Detect which cell encompasses the target text, then output its (x, y) center coordinate. 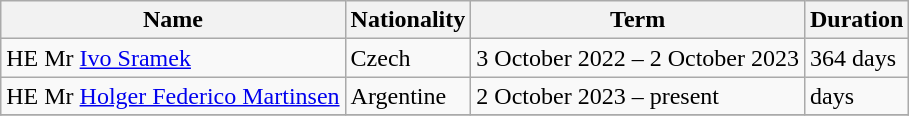
Czech (408, 58)
3 October 2022 – 2 October 2023 (638, 58)
Term (638, 20)
HE Mr Holger Federico Martinsen (173, 96)
HE Mr Ivo Sramek (173, 58)
days (856, 96)
Nationality (408, 20)
Name (173, 20)
364 days (856, 58)
Argentine (408, 96)
Duration (856, 20)
2 October 2023 – present (638, 96)
